Detect which cell encompasses the target text, then output its (X, Y) center coordinate. 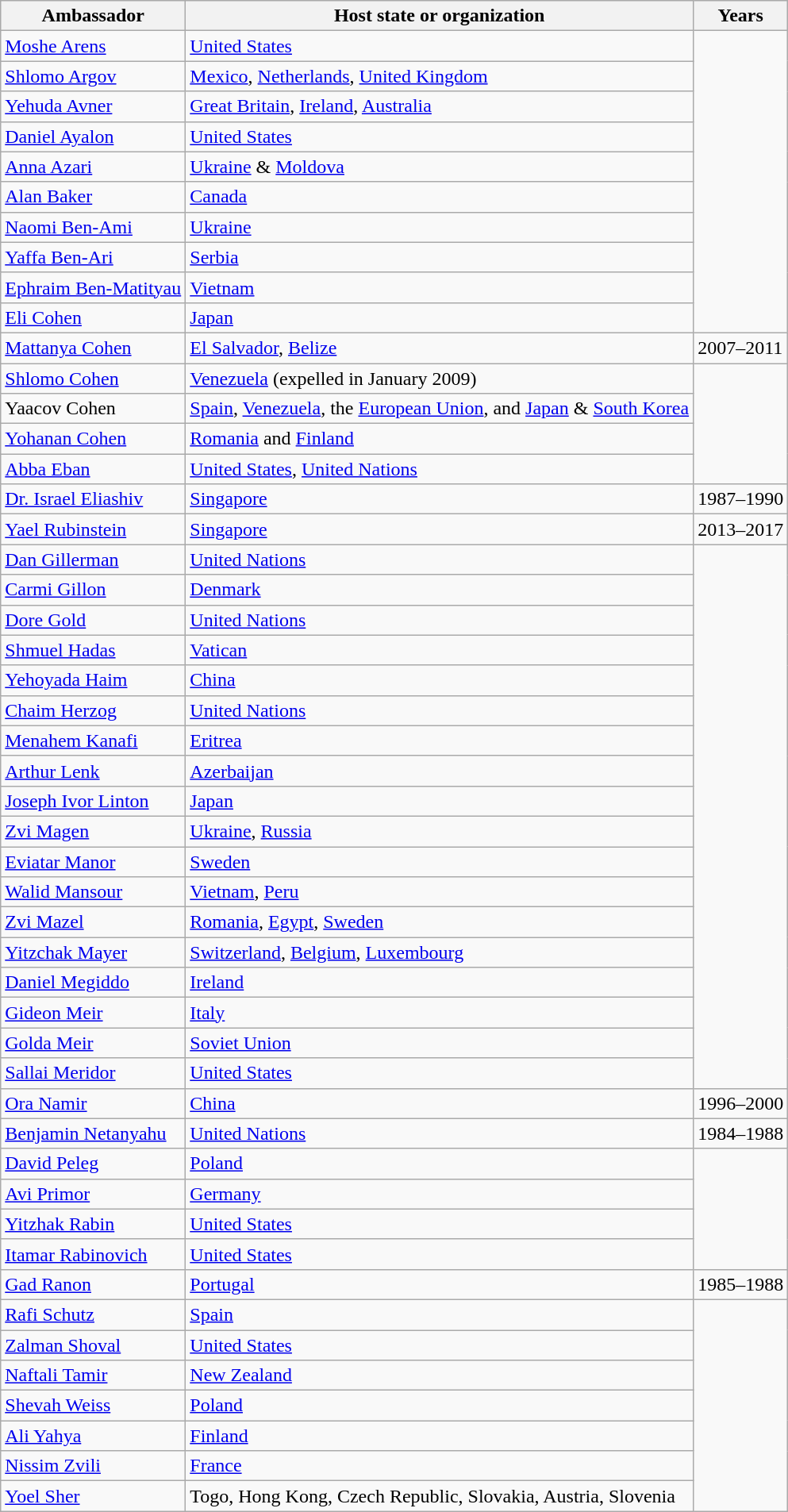
Ukraine & Moldova (440, 167)
Ukraine (440, 227)
Yael Rubinstein (94, 529)
Daniel Megiddo (94, 983)
Yehoyada Haim (94, 680)
Mexico, Netherlands, United Kingdom (440, 76)
Ireland (440, 983)
Dr. Israel Eliashiv (94, 499)
Ambassador (94, 16)
Vietnam (440, 287)
Walid Mansour (94, 892)
Togo, Hong Kong, Czech Republic, Slovakia, Austria, Slovenia (440, 1496)
Shmuel Hadas (94, 650)
Canada (440, 197)
Gad Ranon (94, 1284)
Azerbaijan (440, 771)
Joseph Ivor Linton (94, 801)
Moshe Arens (94, 46)
Avi Primor (94, 1194)
Spain, Venezuela, the European Union, and Japan & South Korea (440, 409)
Denmark (440, 590)
2007–2011 (741, 348)
David Peleg (94, 1164)
Romania, Egypt, Sweden (440, 922)
Shlomo Argov (94, 76)
Sweden (440, 861)
Yohanan Cohen (94, 439)
El Salvador, Belize (440, 348)
Eli Cohen (94, 317)
United States, United Nations (440, 469)
Zvi Mazel (94, 922)
Yaacov Cohen (94, 409)
Yaffa Ben-Ari (94, 257)
Eritrea (440, 741)
1984–1988 (741, 1133)
Shlomo Cohen (94, 379)
Vietnam, Peru (440, 892)
Itamar Rabinovich (94, 1254)
Romania and Finland (440, 439)
Yitzhak Rabin (94, 1224)
Ephraim Ben-Matityau (94, 287)
1985–1988 (741, 1284)
Great Britain, Ireland, Australia (440, 106)
Daniel Ayalon (94, 137)
Carmi Gillon (94, 590)
Chaim Herzog (94, 710)
Venezuela (expelled in January 2009) (440, 379)
Abba Eban (94, 469)
Yehuda Avner (94, 106)
Alan Baker (94, 197)
Years (741, 16)
Anna Azari (94, 167)
Ora Namir (94, 1103)
Switzerland, Belgium, Luxembourg (440, 952)
Spain (440, 1314)
Arthur Lenk (94, 771)
Gideon Meir (94, 1013)
Nissim Zvili (94, 1466)
2013–2017 (741, 529)
Yoel Sher (94, 1496)
Yitzchak Mayer (94, 952)
Zalman Shoval (94, 1345)
Eviatar Manor (94, 861)
Benjamin Netanyahu (94, 1133)
Dan Gillerman (94, 560)
Naomi Ben-Ami (94, 227)
Menahem Kanafi (94, 741)
Golda Meir (94, 1043)
Italy (440, 1013)
Zvi Magen (94, 831)
Ali Yahya (94, 1436)
Ukraine, Russia (440, 831)
Host state or organization (440, 16)
France (440, 1466)
Sallai Meridor (94, 1073)
Portugal (440, 1284)
Rafi Schutz (94, 1314)
1996–2000 (741, 1103)
Serbia (440, 257)
New Zealand (440, 1375)
Germany (440, 1194)
Finland (440, 1436)
1987–1990 (741, 499)
Shevah Weiss (94, 1406)
Dore Gold (94, 620)
Naftali Tamir (94, 1375)
Soviet Union (440, 1043)
Mattanya Cohen (94, 348)
Vatican (440, 650)
